Search for the cell housing the specified text and yield its [X, Y] center coordinate. 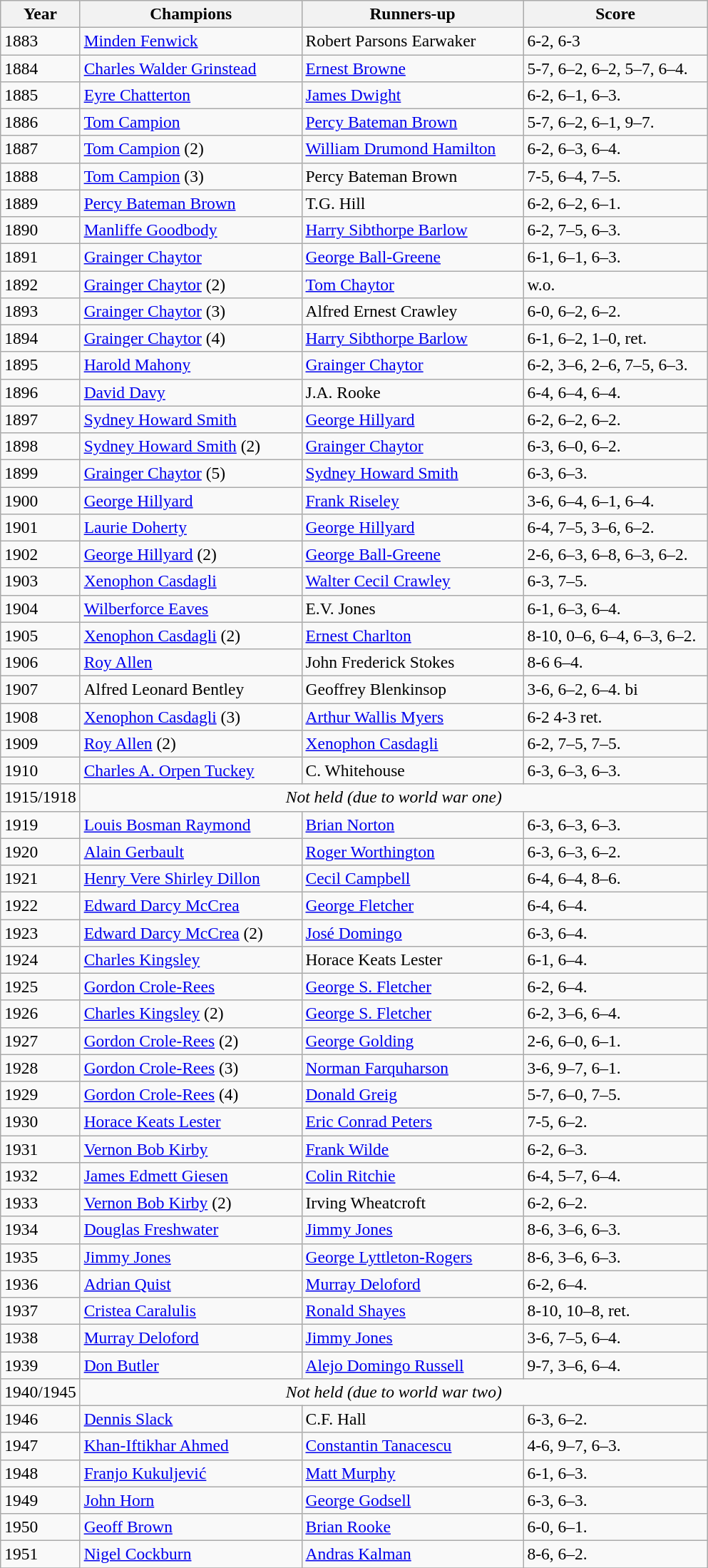
6-1, 6–2, 1–0, ret. [615, 338]
1910 [40, 770]
1915/1918 [40, 798]
Dennis Slack [191, 1419]
Ernest Browne [412, 68]
6-2, 6–2, 6–1. [615, 203]
1899 [40, 473]
E.V. Jones [412, 609]
Alfred Leonard Bentley [191, 689]
Tom Campion [191, 122]
Edward Darcy McCrea (2) [191, 932]
1933 [40, 1203]
Douglas Freshwater [191, 1230]
1904 [40, 609]
Gordon Crole-Rees (3) [191, 1068]
1901 [40, 527]
Charles A. Orpen Tuckey [191, 770]
w.o. [615, 284]
1930 [40, 1121]
1893 [40, 311]
3-6, 6–4, 6–1, 6–4. [615, 500]
1908 [40, 716]
6-1, 6–3, 6–4. [615, 609]
Runners-up [412, 14]
Geoff Brown [191, 1527]
6-4, 5–7, 6–4. [615, 1176]
Grainger Chaytor (2) [191, 284]
8-10, 10–8, ret. [615, 1310]
3-6, 9–7, 6–1. [615, 1068]
1939 [40, 1365]
Eyre Chatterton [191, 95]
George Golding [412, 1041]
Manliffe Goodbody [191, 230]
John Horn [191, 1500]
6-4, 6–4. [615, 905]
1888 [40, 176]
James Dwight [412, 95]
Don Butler [191, 1365]
Laurie Doherty [191, 527]
8-6 6–4. [615, 662]
6-2, 3–6, 2–6, 7–5, 6–3. [615, 365]
1894 [40, 338]
6-2, 6-3 [615, 41]
Alain Gerbault [191, 852]
Harold Mahony [191, 365]
C.F. Hall [412, 1419]
1898 [40, 446]
Gordon Crole-Rees (4) [191, 1094]
Not held (due to world war two) [394, 1392]
1947 [40, 1446]
John Frederick Stokes [412, 662]
Irving Wheatcroft [412, 1203]
Colin Ritchie [412, 1176]
Robert Parsons Earwaker [412, 41]
Andras Kalman [412, 1554]
6-3, 7–5. [615, 581]
6-4, 7–5, 3–6, 6–2. [615, 527]
Year [40, 14]
1924 [40, 959]
6-1, 6–1, 6–3. [615, 257]
1922 [40, 905]
Wilberforce Eaves [191, 609]
6-2, 6–2, 6–2. [615, 419]
7-5, 6–2. [615, 1121]
T.G. Hill [412, 203]
José Domingo [412, 932]
6-3, 6–4. [615, 932]
Eric Conrad Peters [412, 1121]
6-2, 3–6, 6–4. [615, 1014]
Minden Fenwick [191, 41]
6-4, 6–4, 8–6. [615, 878]
6-4, 6–4, 6–4. [615, 392]
Grainger Chaytor (3) [191, 311]
6-1, 6–3. [615, 1473]
4-6, 9–7, 6–3. [615, 1446]
1927 [40, 1041]
9-7, 3–6, 6–4. [615, 1365]
1909 [40, 743]
1905 [40, 636]
3-6, 7–5, 6–4. [615, 1338]
Donald Greig [412, 1094]
Roy Allen (2) [191, 743]
1936 [40, 1284]
Alfred Ernest Crawley [412, 311]
1887 [40, 149]
Grainger Chaytor (5) [191, 473]
1886 [40, 122]
1895 [40, 365]
Roger Worthington [412, 852]
Gordon Crole-Rees [191, 987]
Tom Campion (2) [191, 149]
Vernon Bob Kirby [191, 1149]
1883 [40, 41]
Nigel Cockburn [191, 1554]
5-7, 6–2, 6–1, 9–7. [615, 122]
Charles Walder Grinstead [191, 68]
Champions [191, 14]
3-6, 6–2, 6–4. bi [615, 689]
1903 [40, 581]
George Hillyard (2) [191, 554]
David Davy [191, 392]
6-0, 6–2, 6–2. [615, 311]
Tom Chaytor [412, 284]
1889 [40, 203]
Grainger Chaytor (4) [191, 338]
Cristea Caralulis [191, 1310]
6-2 4-3 ret. [615, 716]
1935 [40, 1257]
Norman Farquharson [412, 1068]
1920 [40, 852]
Sydney Howard Smith (2) [191, 446]
1907 [40, 689]
1906 [40, 662]
1929 [40, 1094]
Constantin Tanacescu [412, 1446]
1925 [40, 987]
5-7, 6–0, 7–5. [615, 1094]
2-6, 6–3, 6–8, 6–3, 6–2. [615, 554]
Frank Wilde [412, 1149]
Vernon Bob Kirby (2) [191, 1203]
George Godsell [412, 1500]
1885 [40, 95]
6-2, 7–5, 6–3. [615, 230]
Walter Cecil Crawley [412, 581]
Brian Rooke [412, 1527]
Charles Kingsley [191, 959]
C. Whitehouse [412, 770]
1896 [40, 392]
Tom Campion (3) [191, 176]
1923 [40, 932]
Geoffrey Blenkinsop [412, 689]
6-3, 6–2. [615, 1419]
1902 [40, 554]
6-2, 6–2. [615, 1203]
1931 [40, 1149]
6-0, 6–1. [615, 1527]
Not held (due to world war one) [394, 798]
6-3, 6–3, 6–2. [615, 852]
Adrian Quist [191, 1284]
2-6, 6–0, 6–1. [615, 1041]
6-1, 6–4. [615, 959]
Matt Murphy [412, 1473]
1919 [40, 825]
Brian Norton [412, 825]
Gordon Crole-Rees (2) [191, 1041]
6-2, 6–3. [615, 1149]
1884 [40, 68]
1921 [40, 878]
Edward Darcy McCrea [191, 905]
1897 [40, 419]
Score [615, 14]
James Edmett Giesen [191, 1176]
Ernest Charlton [412, 636]
George Fletcher [412, 905]
1892 [40, 284]
Ronald Shayes [412, 1310]
1932 [40, 1176]
1940/1945 [40, 1392]
1949 [40, 1500]
1928 [40, 1068]
7-5, 6–4, 7–5. [615, 176]
1938 [40, 1338]
Louis Bosman Raymond [191, 825]
Xenophon Casdagli (2) [191, 636]
Frank Riseley [412, 500]
Franjo Kukuljević [191, 1473]
1934 [40, 1230]
6-2, 6–1, 6–3. [615, 95]
Arthur Wallis Myers [412, 716]
Charles Kingsley (2) [191, 1014]
Henry Vere Shirley Dillon [191, 878]
Cecil Campbell [412, 878]
Khan-Iftikhar Ahmed [191, 1446]
1950 [40, 1527]
1891 [40, 257]
George Lyttleton-Rogers [412, 1257]
Xenophon Casdagli (3) [191, 716]
1946 [40, 1419]
6-2, 6–3, 6–4. [615, 149]
5-7, 6–2, 6–2, 5–7, 6–4. [615, 68]
6-3, 6–0, 6–2. [615, 446]
1926 [40, 1014]
William Drumond Hamilton [412, 149]
6-2, 7–5, 7–5. [615, 743]
1951 [40, 1554]
1900 [40, 500]
Alejo Domingo Russell [412, 1365]
Roy Allen [191, 662]
1937 [40, 1310]
1890 [40, 230]
1948 [40, 1473]
8-6, 6–2. [615, 1554]
8-10, 0–6, 6–4, 6–3, 6–2. [615, 636]
J.A. Rooke [412, 392]
